Provide the [x, y] coordinate of the cell's center where the given text is located.  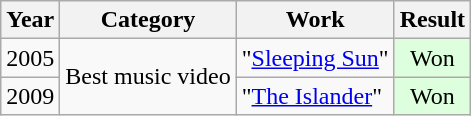
2009 [30, 96]
"Sleeping Sun" [315, 58]
Best music video [148, 77]
"The Islander" [315, 96]
2005 [30, 58]
Work [315, 20]
Year [30, 20]
Category [148, 20]
Result [432, 20]
